Output the [X, Y] coordinate of the center of the cell containing the given text.  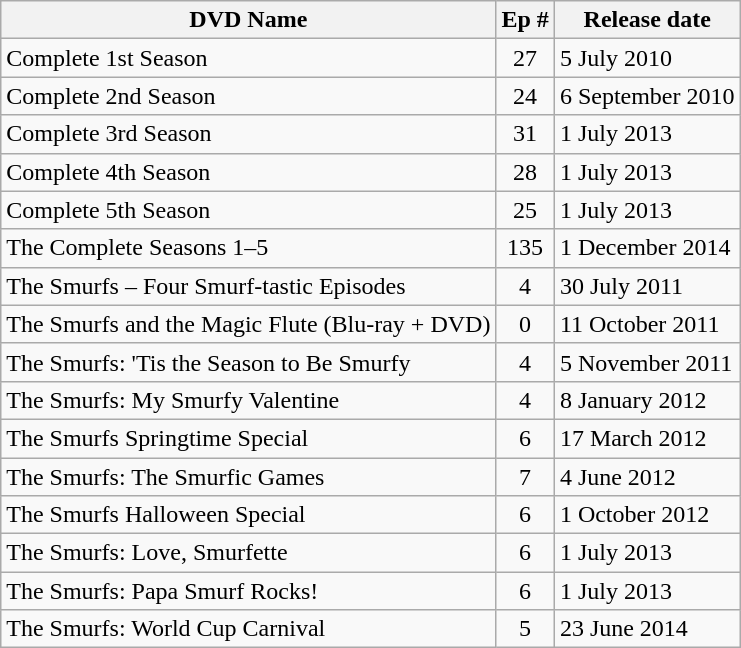
31 [525, 134]
Ep # [525, 20]
24 [525, 96]
28 [525, 172]
The Smurfs and the Magic Flute (Blu-ray + DVD) [248, 324]
0 [525, 324]
DVD Name [248, 20]
The Smurfs Halloween Special [248, 515]
30 July 2011 [647, 286]
The Smurfs: Papa Smurf Rocks! [248, 591]
The Smurfs: Love, Smurfette [248, 553]
5 [525, 629]
4 June 2012 [647, 477]
7 [525, 477]
27 [525, 58]
17 March 2012 [647, 438]
The Complete Seasons 1–5 [248, 248]
1 October 2012 [647, 515]
Complete 5th Season [248, 210]
5 November 2011 [647, 362]
The Smurfs Springtime Special [248, 438]
11 October 2011 [647, 324]
8 January 2012 [647, 400]
23 June 2014 [647, 629]
The Smurfs: 'Tis the Season to Be Smurfy [248, 362]
Complete 3rd Season [248, 134]
The Smurfs: World Cup Carnival [248, 629]
Release date [647, 20]
6 September 2010 [647, 96]
5 July 2010 [647, 58]
The Smurfs: My Smurfy Valentine [248, 400]
The Smurfs: The Smurfic Games [248, 477]
1 December 2014 [647, 248]
Complete 4th Season [248, 172]
Complete 2nd Season [248, 96]
Complete 1st Season [248, 58]
135 [525, 248]
25 [525, 210]
The Smurfs – Four Smurf-tastic Episodes [248, 286]
